Find where the given text appears and provide that cell's center as (X, Y) coordinate. 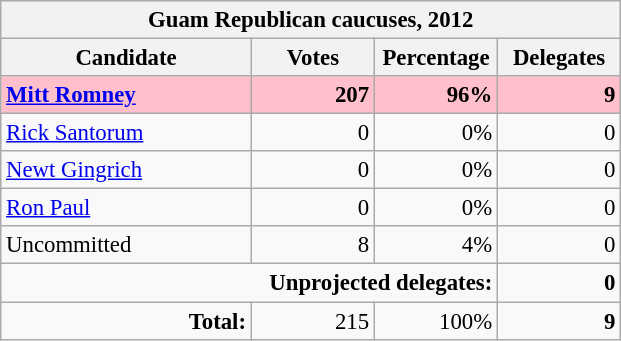
Votes (312, 58)
Mitt Romney (126, 95)
215 (312, 321)
Guam Republican caucuses, 2012 (311, 20)
Delegates (560, 58)
96% (436, 95)
207 (312, 95)
Rick Santorum (126, 133)
Total: (126, 321)
Ron Paul (126, 208)
8 (312, 245)
Newt Gingrich (126, 170)
Percentage (436, 58)
4% (436, 245)
Uncommitted (126, 245)
Unprojected delegates: (250, 283)
100% (436, 321)
Candidate (126, 58)
